Find where the given text appears and provide that cell's center as (x, y) coordinate. 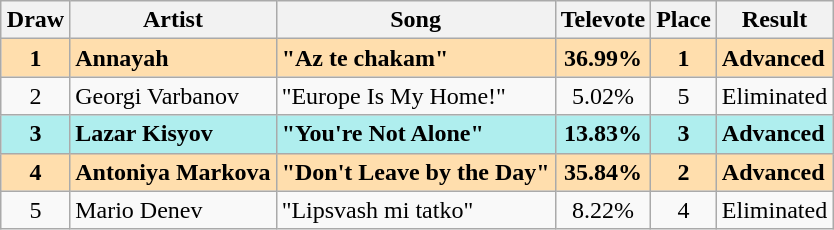
36.99% (602, 58)
Mario Denev (173, 210)
5.02% (602, 96)
"Don't Leave by the Day" (416, 172)
"Az te chakam" (416, 58)
Artist (173, 20)
13.83% (602, 134)
Song (416, 20)
Result (774, 20)
8.22% (602, 210)
"Europe Is My Home!" (416, 96)
Televote (602, 20)
Antoniya Markova (173, 172)
Place (684, 20)
"You're Not Alone" (416, 134)
"Lipsvash mi tatko" (416, 210)
35.84% (602, 172)
Georgi Varbanov (173, 96)
Draw (35, 20)
Annayah (173, 58)
Lazar Kisyov (173, 134)
